Scan for the cell matching the given text and deliver its [x, y] coordinate at center. 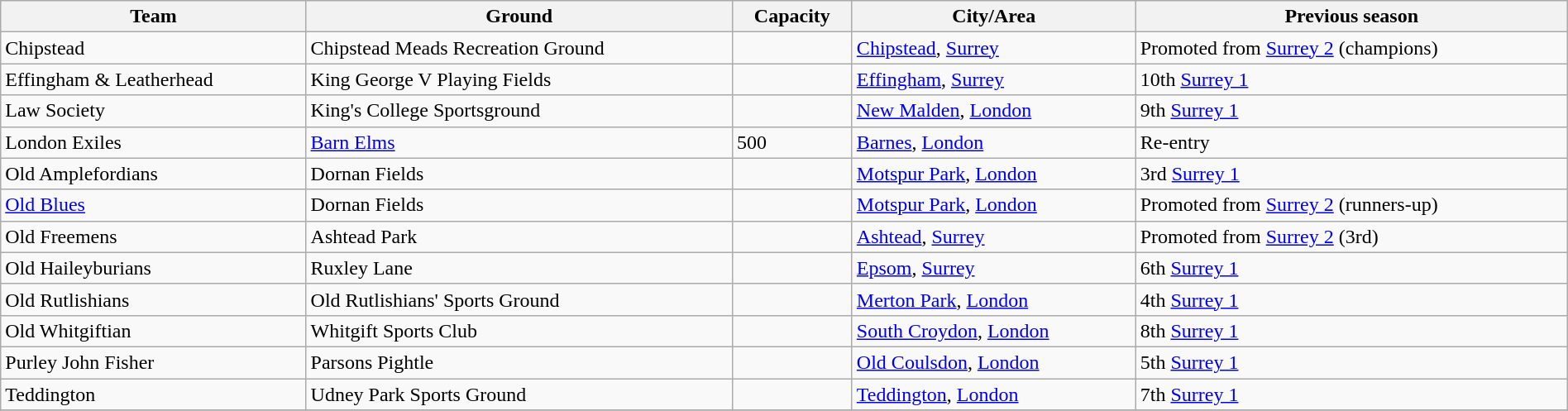
Promoted from Surrey 2 (3rd) [1351, 237]
Effingham & Leatherhead [154, 79]
Old Amplefordians [154, 174]
7th Surrey 1 [1351, 394]
New Malden, London [994, 111]
Promoted from Surrey 2 (champions) [1351, 48]
Previous season [1351, 17]
Parsons Pightle [519, 362]
Old Rutlishians [154, 299]
Epsom, Surrey [994, 268]
Udney Park Sports Ground [519, 394]
Old Freemens [154, 237]
4th Surrey 1 [1351, 299]
Purley John Fisher [154, 362]
Law Society [154, 111]
Old Whitgiftian [154, 331]
Old Haileyburians [154, 268]
9th Surrey 1 [1351, 111]
City/Area [994, 17]
Old Rutlishians' Sports Ground [519, 299]
Chipstead Meads Recreation Ground [519, 48]
South Croydon, London [994, 331]
Whitgift Sports Club [519, 331]
Ashtead Park [519, 237]
Chipstead [154, 48]
Ground [519, 17]
Merton Park, London [994, 299]
8th Surrey 1 [1351, 331]
5th Surrey 1 [1351, 362]
Ashtead, Surrey [994, 237]
Effingham, Surrey [994, 79]
Promoted from Surrey 2 (runners-up) [1351, 205]
Team [154, 17]
Re-entry [1351, 142]
London Exiles [154, 142]
Teddington [154, 394]
500 [792, 142]
Capacity [792, 17]
Teddington, London [994, 394]
Old Coulsdon, London [994, 362]
King's College Sportsground [519, 111]
Chipstead, Surrey [994, 48]
Old Blues [154, 205]
Barnes, London [994, 142]
3rd Surrey 1 [1351, 174]
Barn Elms [519, 142]
10th Surrey 1 [1351, 79]
6th Surrey 1 [1351, 268]
Ruxley Lane [519, 268]
King George V Playing Fields [519, 79]
